Capture the cell that displays the provided text and extract its (X, Y) central coordinate. 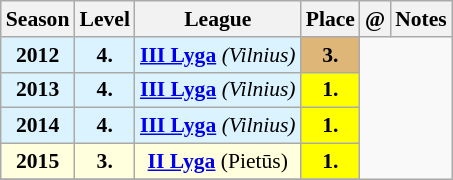
2012 (38, 55)
2015 (38, 162)
Notes (421, 19)
II Lyga (Pietūs) (218, 162)
Season (38, 19)
Place (330, 19)
2013 (38, 90)
2014 (38, 126)
Level (104, 19)
League (218, 19)
@ (375, 19)
